Provide the [x, y] coordinate of the cell's center where the given text is located.  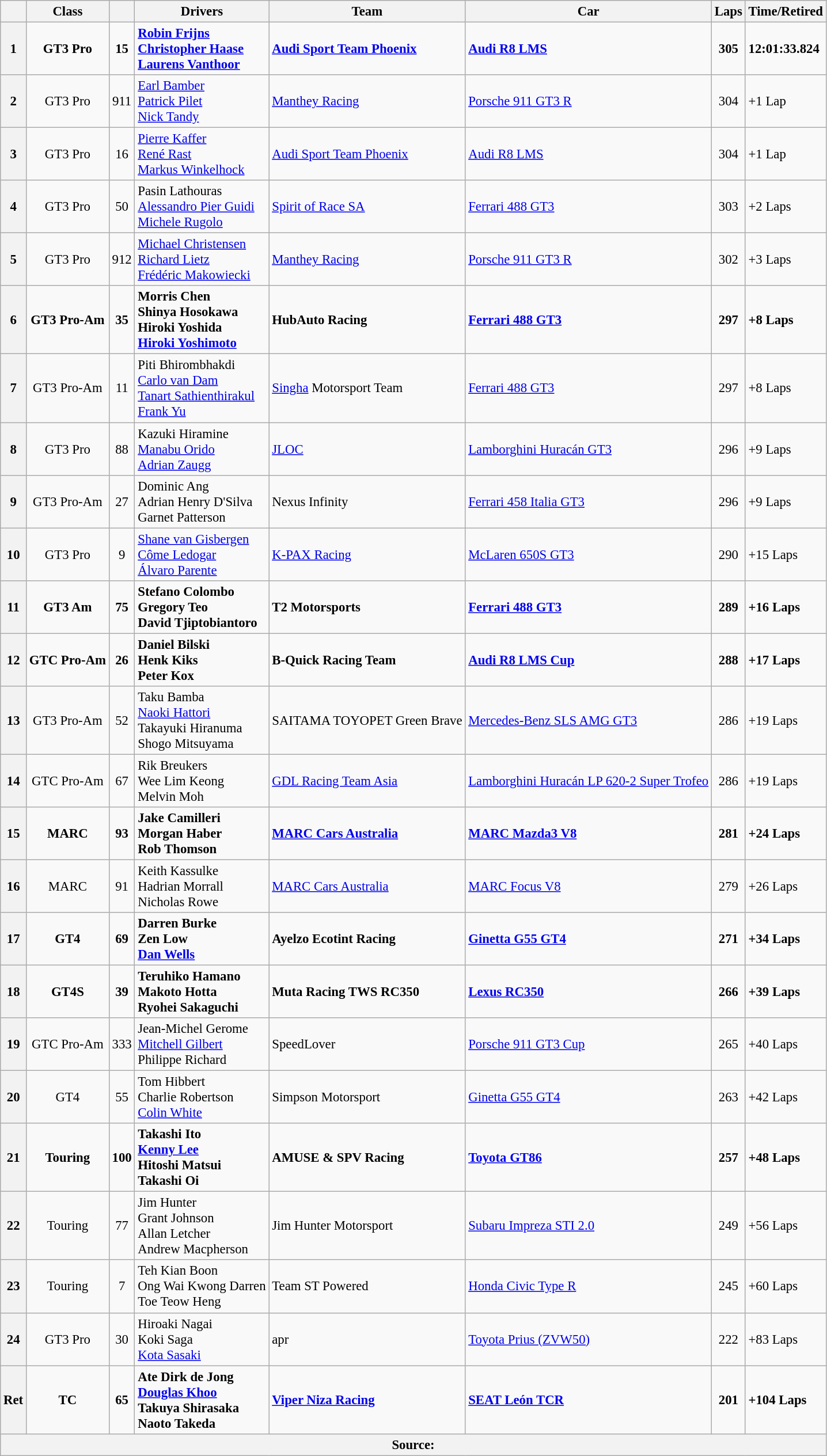
Jim Hunter Grant Johnson Allan Letcher Andrew Macpherson [202, 1226]
265 [728, 1044]
Jim Hunter Motorsport [367, 1226]
JLOC [367, 449]
+39 Laps [786, 992]
K-PAX Racing [367, 554]
Time/Retired [786, 12]
MARC Mazda3 V8 [589, 834]
10 [14, 554]
SAITAMA TOYOPET Green Brave [367, 721]
+83 Laps [786, 1339]
Class [68, 12]
Piti Bhirombhakdi Carlo van Dam Tanart Sathienthirakul Frank Yu [202, 388]
Ret [14, 1400]
93 [122, 834]
Rik Breukers Wee Lim Keong Melvin Moh [202, 781]
T2 Motorsports [367, 607]
26 [122, 660]
14 [14, 781]
+3 Laps [786, 260]
911 [122, 101]
Pasin Lathouras Alessandro Pier Guidi Michele Rugolo [202, 207]
Kazuki Hiramine Manabu Orido Adrian Zaugg [202, 449]
8 [14, 449]
+104 Laps [786, 1400]
6 [14, 320]
Mercedes-Benz SLS AMG GT3 [589, 721]
305 [728, 49]
+16 Laps [786, 607]
50 [122, 207]
18 [14, 992]
Toyota Prius (ZVW50) [589, 1339]
Ayelzo Ecotint Racing [367, 939]
5 [14, 260]
302 [728, 260]
912 [122, 260]
Pierre Kaffer René Rast Markus Winkelhock [202, 154]
Audi R8 LMS Cup [589, 660]
35 [122, 320]
222 [728, 1339]
Laps [728, 12]
289 [728, 607]
+26 Laps [786, 886]
Stefano Colombo Gregory Teo David Tjiptobiantoro [202, 607]
SEAT León TCR [589, 1400]
100 [122, 1157]
Muta Racing TWS RC350 [367, 992]
3 [14, 154]
17 [14, 939]
Singha Motorsport Team [367, 388]
281 [728, 834]
288 [728, 660]
Car [589, 12]
75 [122, 607]
Team [367, 12]
GDL Racing Team Asia [367, 781]
Simpson Motorsport [367, 1097]
333 [122, 1044]
39 [122, 992]
+17 Laps [786, 660]
Earl Bamber Patrick Pilet Nick Tandy [202, 101]
+15 Laps [786, 554]
Michael Christensen Richard Lietz Frédéric Makowiecki [202, 260]
12:01:33.824 [786, 49]
249 [728, 1226]
Lamborghini Huracán GT3 [589, 449]
4 [14, 207]
Morris Chen Shinya Hosokawa Hiroki Yoshida Hiroki Yoshimoto [202, 320]
27 [122, 501]
SpeedLover [367, 1044]
Spirit of Race SA [367, 207]
Daniel Bilski Henk Kiks Peter Kox [202, 660]
+42 Laps [786, 1097]
201 [728, 1400]
Drivers [202, 12]
52 [122, 721]
MARC Focus V8 [589, 886]
55 [122, 1097]
67 [122, 781]
Teruhiko Hamano Makoto Hotta Ryohei Sakaguchi [202, 992]
Tom Hibbert Charlie Robertson Colin White [202, 1097]
+56 Laps [786, 1226]
69 [122, 939]
21 [14, 1157]
290 [728, 554]
13 [14, 721]
+24 Laps [786, 834]
AMUSE & SPV Racing [367, 1157]
20 [14, 1097]
Darren Burke Zen Low Dan Wells [202, 939]
Subaru Impreza STI 2.0 [589, 1226]
Viper Niza Racing [367, 1400]
HubAuto Racing [367, 320]
+34 Laps [786, 939]
65 [122, 1400]
263 [728, 1097]
Ate Dirk de Jong Douglas Khoo Takuya Shirasaka Naoto Takeda [202, 1400]
19 [14, 1044]
1 [14, 49]
Shane van Gisbergen Côme Ledogar Álvaro Parente [202, 554]
Honda Civic Type R [589, 1287]
Lexus RC350 [589, 992]
Robin Frijns Christopher Haase Laurens Vanthoor [202, 49]
Keith Kassulke Hadrian Morrall Nicholas Rowe [202, 886]
2 [14, 101]
24 [14, 1339]
+2 Laps [786, 207]
Takashi Ito Kenny Lee Hitoshi Matsui Takashi Oi [202, 1157]
88 [122, 449]
+40 Laps [786, 1044]
Teh Kian Boon Ong Wai Kwong Darren Toe Teow Heng [202, 1287]
271 [728, 939]
Team ST Powered [367, 1287]
+48 Laps [786, 1157]
12 [14, 660]
22 [14, 1226]
Taku Bamba Naoki Hattori Takayuki Hiranuma Shogo Mitsuyama [202, 721]
Nexus Infinity [367, 501]
GT3 Am [68, 607]
Jean-Michel Gerome Mitchell Gilbert Philippe Richard [202, 1044]
TC [68, 1400]
30 [122, 1339]
Source: [413, 1444]
Lamborghini Huracán LP 620-2 Super Trofeo [589, 781]
257 [728, 1157]
GT4S [68, 992]
Toyota GT86 [589, 1157]
279 [728, 886]
Hiroaki Nagai Koki Saga Kota Sasaki [202, 1339]
+60 Laps [786, 1287]
Jake Camilleri Morgan Haber Rob Thomson [202, 834]
91 [122, 886]
77 [122, 1226]
303 [728, 207]
Ferrari 458 Italia GT3 [589, 501]
245 [728, 1287]
apr [367, 1339]
B-Quick Racing Team [367, 660]
23 [14, 1287]
Porsche 911 GT3 Cup [589, 1044]
Dominic Ang Adrian Henry D'Silva Garnet Patterson [202, 501]
266 [728, 992]
McLaren 650S GT3 [589, 554]
